Return (X, Y) of the center of cell containing provided text 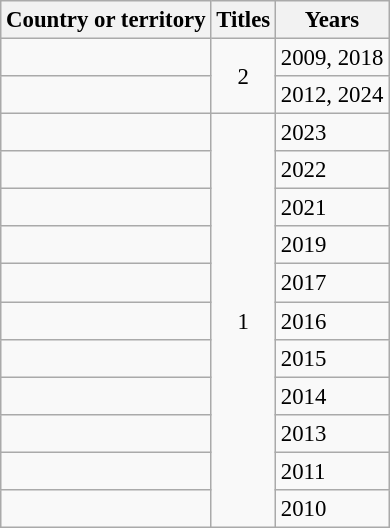
1 (244, 321)
2019 (332, 245)
2017 (332, 283)
2015 (332, 358)
2010 (332, 509)
Years (332, 20)
2 (244, 76)
2022 (332, 170)
Country or territory (106, 20)
2013 (332, 433)
Titles (244, 20)
2023 (332, 133)
2009, 2018 (332, 58)
2011 (332, 471)
2016 (332, 321)
2014 (332, 396)
2021 (332, 208)
2012, 2024 (332, 95)
